Detect which cell encompasses the target text, then output its (X, Y) center coordinate. 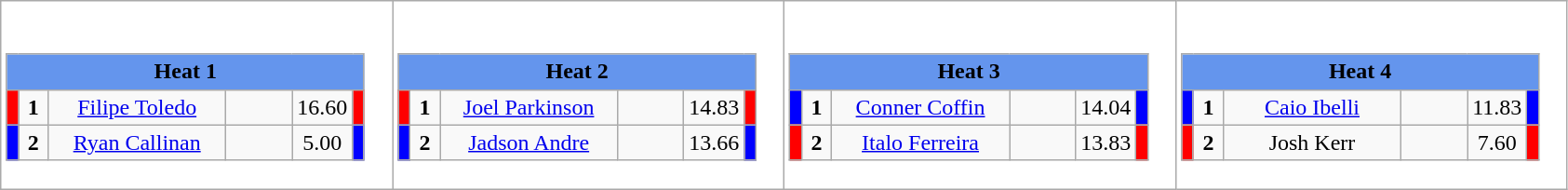
13.66 (715, 142)
11.83 (1497, 107)
Heat 2 1 Joel Parkinson 14.83 2 Jadson Andre 13.66 (588, 95)
14.04 (1106, 107)
Joel Parkinson (529, 107)
5.00 (322, 142)
Heat 1 1 Filipe Toledo 16.60 2 Ryan Callinan 5.00 (197, 95)
7.60 (1497, 142)
16.60 (322, 107)
Filipe Toledo (138, 107)
Heat 4 1 Caio Ibelli 11.83 2 Josh Kerr 7.60 (1372, 95)
Josh Kerr (1312, 142)
14.83 (715, 107)
Italo Ferreira (921, 142)
Jadson Andre (529, 142)
13.83 (1106, 142)
Ryan Callinan (138, 142)
Heat 3 1 Conner Coffin 14.04 2 Italo Ferreira 13.83 (981, 95)
Heat 2 (577, 72)
Conner Coffin (921, 107)
Heat 1 (185, 72)
Heat 4 (1360, 72)
Heat 3 (969, 72)
Caio Ibelli (1312, 107)
